Locate the cell with the specified text and output its (X, Y) center coordinate. 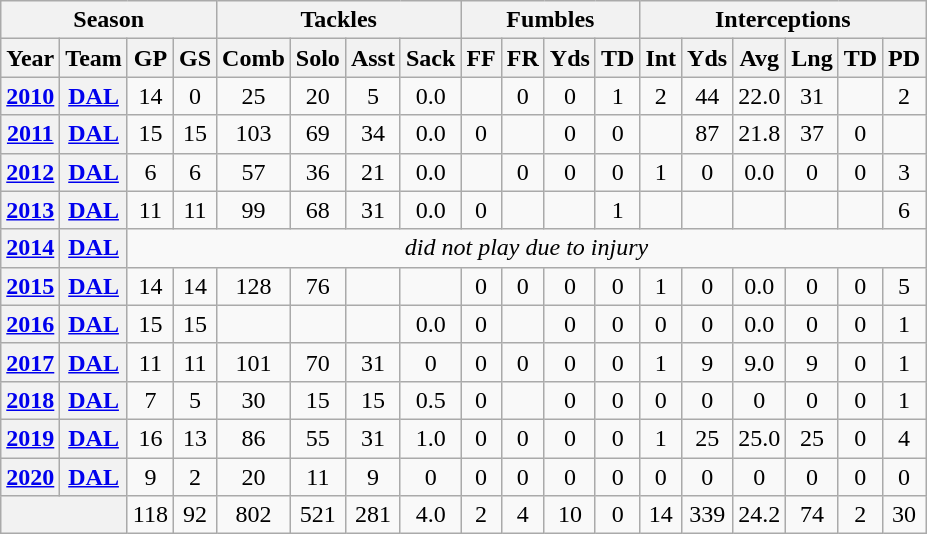
2020 (30, 477)
70 (318, 362)
Fumbles (550, 20)
34 (372, 134)
Tackles (339, 20)
118 (150, 515)
74 (812, 515)
339 (708, 515)
87 (708, 134)
22.0 (760, 96)
GP (150, 58)
128 (254, 286)
FR (522, 58)
2013 (30, 210)
2016 (30, 324)
103 (254, 134)
13 (196, 438)
101 (254, 362)
Int (661, 58)
37 (812, 134)
PD (904, 58)
802 (254, 515)
69 (318, 134)
GS (196, 58)
99 (254, 210)
Sack (430, 58)
Season (109, 20)
2012 (30, 172)
281 (372, 515)
521 (318, 515)
25.0 (760, 438)
21 (372, 172)
Solo (318, 58)
did not play due to injury (526, 248)
16 (150, 438)
92 (196, 515)
Avg (760, 58)
10 (570, 515)
0.5 (430, 400)
2017 (30, 362)
2019 (30, 438)
44 (708, 96)
86 (254, 438)
9.0 (760, 362)
4.0 (430, 515)
FF (481, 58)
24.2 (760, 515)
Lng (812, 58)
68 (318, 210)
2011 (30, 134)
3 (904, 172)
36 (318, 172)
1.0 (430, 438)
2015 (30, 286)
2018 (30, 400)
76 (318, 286)
55 (318, 438)
Comb (254, 58)
Interceptions (783, 20)
Team (94, 58)
2014 (30, 248)
Asst (372, 58)
2010 (30, 96)
7 (150, 400)
Year (30, 58)
21.8 (760, 134)
57 (254, 172)
